From the cell containing the given text, extract its center point as (x, y) coordinate. 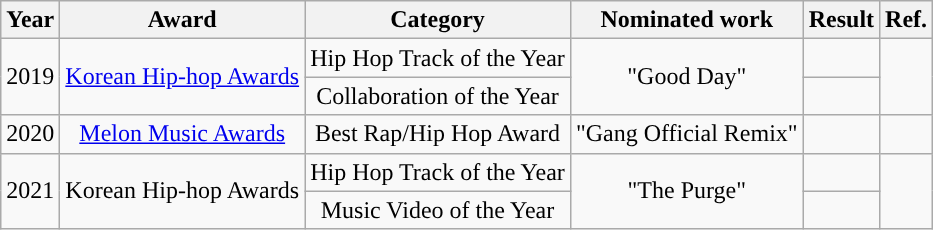
2021 (30, 191)
Result (841, 20)
"Gang Official Remix" (686, 134)
Music Video of the Year (438, 210)
Year (30, 20)
Category (438, 20)
2019 (30, 77)
"Good Day" (686, 77)
2020 (30, 134)
"The Purge" (686, 191)
Melon Music Awards (182, 134)
Collaboration of the Year (438, 96)
Nominated work (686, 20)
Best Rap/Hip Hop Award (438, 134)
Ref. (906, 20)
Award (182, 20)
